Determine the [X, Y] coordinate at the center of the cell enclosing the given text.  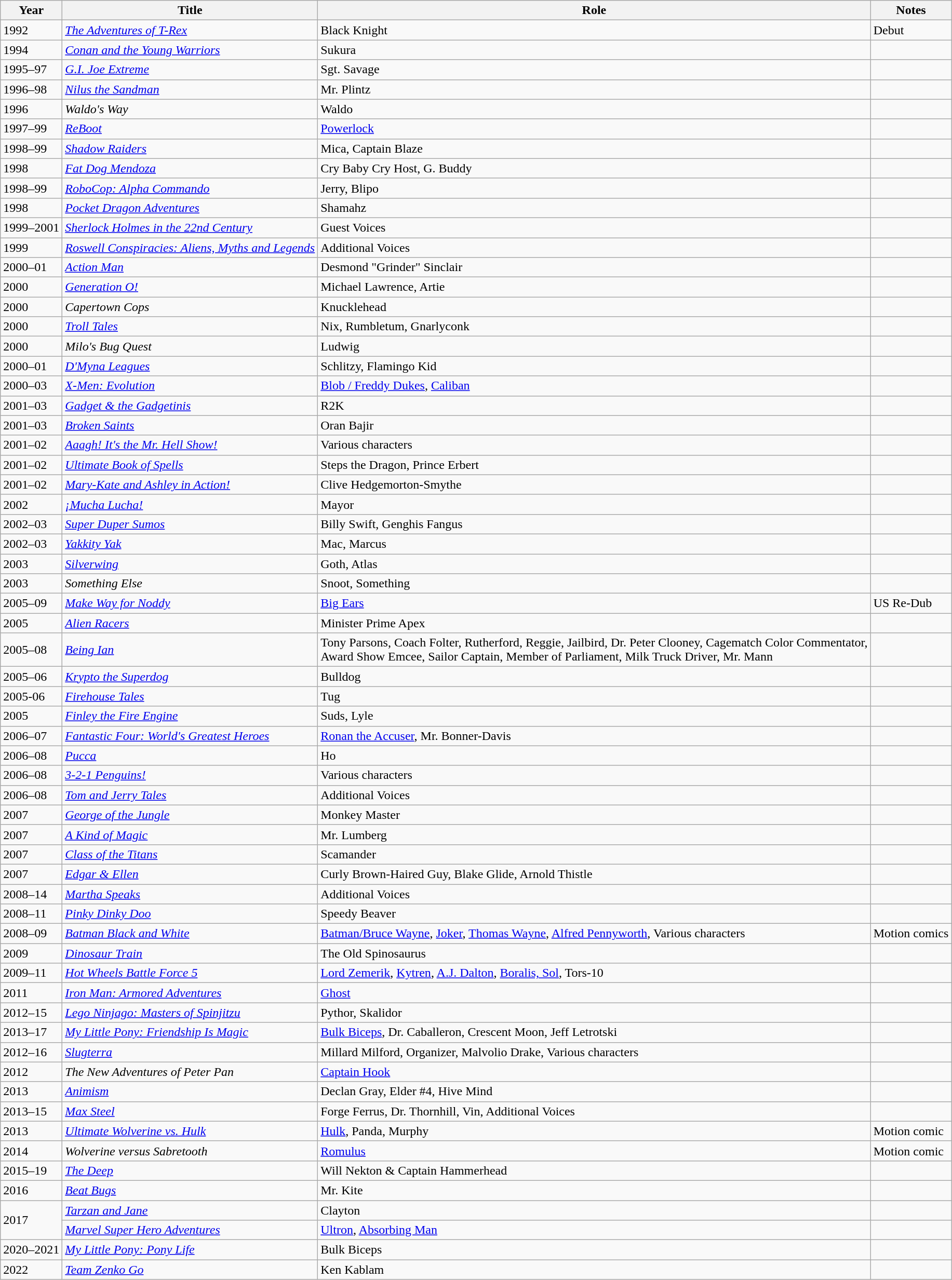
Slugterra [190, 1052]
Nilus the Sandman [190, 89]
Guest Voices [594, 227]
The Old Spinosaurus [594, 953]
1999–2001 [31, 227]
Ultimate Book of Spells [190, 465]
Pucca [190, 756]
1996–98 [31, 89]
Steps the Dragon, Prince Erbert [594, 465]
Lord Zemerik, Kytren, A.J. Dalton, Boralis, Sol, Tors-10 [594, 973]
¡Mucha Lucha! [190, 504]
Action Man [190, 267]
My Little Pony: Pony Life [190, 1250]
Goth, Atlas [594, 563]
Romulus [594, 1151]
Clayton [594, 1210]
Edgar & Ellen [190, 874]
Will Nekton & Captain Hammerhead [594, 1170]
The Adventures of T-Rex [190, 30]
Animism [190, 1092]
Sukura [594, 50]
Snoot, Something [594, 584]
2015–19 [31, 1170]
2008–11 [31, 914]
Marvel Super Hero Adventures [190, 1230]
Gadget & the Gadgetinis [190, 406]
Batman/Bruce Wayne, Joker, Thomas Wayne, Alfred Pennyworth, Various characters [594, 934]
2013–17 [31, 1032]
Batman Black and White [190, 934]
2005–08 [31, 650]
1995–97 [31, 70]
Dinosaur Train [190, 953]
Sgt. Savage [594, 70]
Max Steel [190, 1111]
2017 [31, 1220]
Bulk Biceps, Dr. Caballeron, Crescent Moon, Jeff Letrotski [594, 1032]
Finley the Fire Engine [190, 716]
Wolverine versus Sabretooth [190, 1151]
Super Duper Sumos [190, 524]
Troll Tales [190, 327]
Being Ian [190, 650]
Jerry, Blipo [594, 188]
Minister Prime Apex [594, 623]
Mac, Marcus [594, 544]
Conan and the Young Warriors [190, 50]
Notes [911, 10]
1999 [31, 248]
Class of the Titans [190, 854]
Milo's Bug Quest [190, 346]
Tarzan and Jane [190, 1210]
A Kind of Magic [190, 834]
Shamahz [594, 208]
Team Zenko Go [190, 1270]
Martha Speaks [190, 894]
ReBoot [190, 129]
Waldo's Way [190, 109]
Yakkity Yak [190, 544]
Krypto the Superdog [190, 677]
2009–11 [31, 973]
Suds, Lyle [594, 716]
2009 [31, 953]
Ho [594, 756]
Schlitzy, Flamingo Kid [594, 366]
Declan Gray, Elder #4, Hive Mind [594, 1092]
Role [594, 10]
Title [190, 10]
Pinky Dinky Doo [190, 914]
Alien Racers [190, 623]
Mica, Captain Blaze [594, 149]
Mayor [594, 504]
2013–15 [31, 1111]
Iron Man: Armored Adventures [190, 993]
The Deep [190, 1170]
Firehouse Tales [190, 696]
Desmond "Grinder" Sinclair [594, 267]
Year [31, 10]
Tug [594, 696]
Knucklehead [594, 307]
Mary-Kate and Ashley in Action! [190, 484]
Beat Bugs [190, 1190]
Lego Ninjago: Masters of Spinjitzu [190, 1013]
D'Myna Leagues [190, 366]
3-2-1 Penguins! [190, 775]
Big Ears [594, 603]
RoboCop: Alpha Commando [190, 188]
Bulldog [594, 677]
1992 [31, 30]
Blob / Freddy Dukes, Caliban [594, 386]
2012 [31, 1072]
Forge Ferrus, Dr. Thornhill, Vin, Additional Voices [594, 1111]
Oran Bajir [594, 425]
Clive Hedgemorton-Smythe [594, 484]
Nix, Rumbletum, Gnarlyconk [594, 327]
Ghost [594, 993]
Aaagh! It's the Mr. Hell Show! [190, 445]
Mr. Plintz [594, 89]
Something Else [190, 584]
2014 [31, 1151]
Mr. Kite [594, 1190]
2022 [31, 1270]
Billy Swift, Genghis Fangus [594, 524]
2016 [31, 1190]
R2K [594, 406]
Bulk Biceps [594, 1250]
2005–06 [31, 677]
2012–15 [31, 1013]
Ronan the Accuser, Mr. Bonner-Davis [594, 736]
Curly Brown-Haired Guy, Blake Glide, Arnold Thistle [594, 874]
Ultimate Wolverine vs. Hulk [190, 1131]
Michael Lawrence, Artie [594, 287]
My Little Pony: Friendship Is Magic [190, 1032]
Monkey Master [594, 815]
Debut [911, 30]
Ultron, Absorbing Man [594, 1230]
Tom and Jerry Tales [190, 795]
2005–09 [31, 603]
Fantastic Four: World's Greatest Heroes [190, 736]
1996 [31, 109]
George of the Jungle [190, 815]
2011 [31, 993]
2002 [31, 504]
Powerlock [594, 129]
X-Men: Evolution [190, 386]
2005-06 [31, 696]
Pythor, Skalidor [594, 1013]
Scamander [594, 854]
Silverwing [190, 563]
Speedy Beaver [594, 914]
Hot Wheels Battle Force 5 [190, 973]
The New Adventures of Peter Pan [190, 1072]
G.I. Joe Extreme [190, 70]
Hulk, Panda, Murphy [594, 1131]
Make Way for Noddy [190, 603]
2008–09 [31, 934]
Broken Saints [190, 425]
Capertown Cops [190, 307]
1997–99 [31, 129]
Generation O! [190, 287]
1994 [31, 50]
2020–2021 [31, 1250]
Waldo [594, 109]
Mr. Lumberg [594, 834]
Cry Baby Cry Host, G. Buddy [594, 168]
Pocket Dragon Adventures [190, 208]
Millard Milford, Organizer, Malvolio Drake, Various characters [594, 1052]
2008–14 [31, 894]
Ludwig [594, 346]
Roswell Conspiracies: Aliens, Myths and Legends [190, 248]
Shadow Raiders [190, 149]
Ken Kablam [594, 1270]
2012–16 [31, 1052]
Black Knight [594, 30]
2006–07 [31, 736]
Motion comics [911, 934]
2000–03 [31, 386]
US Re-Dub [911, 603]
Sherlock Holmes in the 22nd Century [190, 227]
Captain Hook [594, 1072]
Fat Dog Mendoza [190, 168]
